Extract the (x, y) coordinate from the center of the cell holding the provided text.  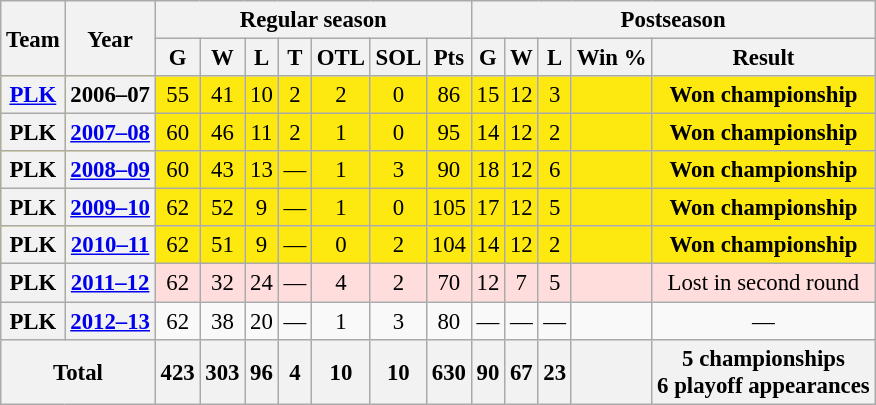
Regular season (313, 20)
2009–10 (110, 208)
630 (448, 372)
46 (222, 133)
2008–09 (110, 170)
51 (222, 245)
2012–13 (110, 321)
5 championships6 playoff appearances (764, 372)
70 (448, 283)
Lost in second round (764, 283)
38 (222, 321)
80 (448, 321)
20 (262, 321)
95 (448, 133)
OTL (342, 58)
52 (222, 208)
6 (554, 170)
2010–11 (110, 245)
Team (33, 38)
Win % (611, 58)
2011–12 (110, 283)
13 (262, 170)
T (294, 58)
23 (554, 372)
Pts (448, 58)
96 (262, 372)
Postseason (673, 20)
105 (448, 208)
67 (522, 372)
303 (222, 372)
41 (222, 95)
104 (448, 245)
86 (448, 95)
423 (178, 372)
11 (262, 133)
7 (522, 283)
2007–08 (110, 133)
55 (178, 95)
SOL (398, 58)
Year (110, 38)
17 (488, 208)
24 (262, 283)
43 (222, 170)
2006–07 (110, 95)
32 (222, 283)
15 (488, 95)
Total (78, 372)
18 (488, 170)
Result (764, 58)
